Return [X, Y] of the center of cell containing provided text 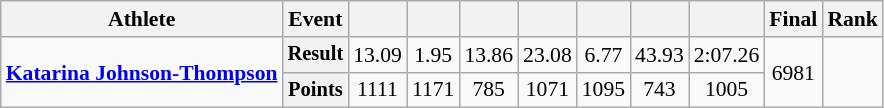
Athlete [142, 19]
1005 [726, 90]
6.77 [604, 55]
1071 [548, 90]
13.09 [378, 55]
Result [316, 55]
6981 [793, 72]
Rank [852, 19]
Points [316, 90]
785 [488, 90]
2:07.26 [726, 55]
1111 [378, 90]
Event [316, 19]
Final [793, 19]
Katarina Johnson-Thompson [142, 72]
23.08 [548, 55]
743 [660, 90]
13.86 [488, 55]
1171 [433, 90]
1.95 [433, 55]
1095 [604, 90]
43.93 [660, 55]
